Find where the given text appears and provide that cell's center as (X, Y) coordinate. 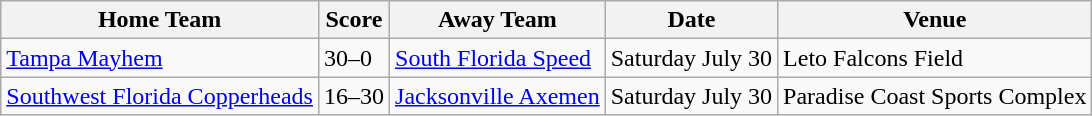
Home Team (160, 20)
Date (691, 20)
Tampa Mayhem (160, 58)
Leto Falcons Field (935, 58)
South Florida Speed (498, 58)
Paradise Coast Sports Complex (935, 96)
Southwest Florida Copperheads (160, 96)
16–30 (354, 96)
Away Team (498, 20)
Jacksonville Axemen (498, 96)
Score (354, 20)
30–0 (354, 58)
Venue (935, 20)
